Extract the [x, y] coordinate from the center of the cell holding the provided text.  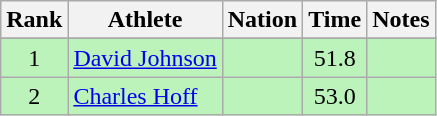
Notes [401, 20]
53.0 [335, 96]
51.8 [335, 58]
Rank [34, 20]
Time [335, 20]
1 [34, 58]
Athlete [145, 20]
Nation [262, 20]
Charles Hoff [145, 96]
David Johnson [145, 58]
2 [34, 96]
